Find where the given text appears and provide that cell's center as (x, y) coordinate. 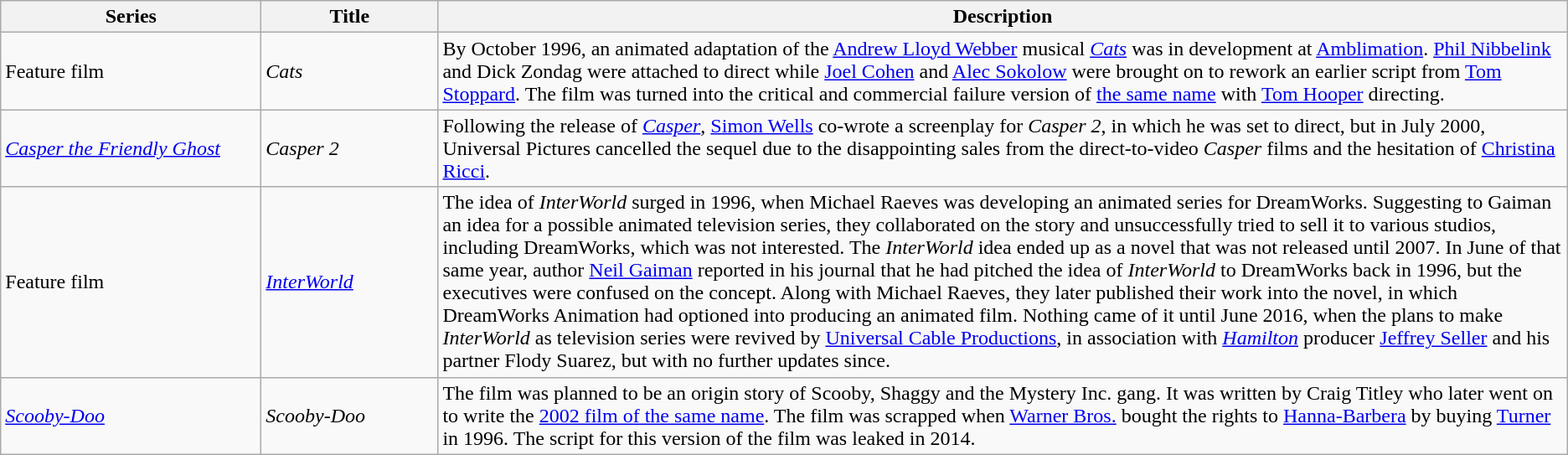
Cats (350, 71)
Casper the Friendly Ghost (131, 148)
Title (350, 17)
Casper 2 (350, 148)
Description (1003, 17)
InterWorld (350, 282)
Series (131, 17)
